Determine the (x, y) coordinate at the center of the cell enclosing the given text.  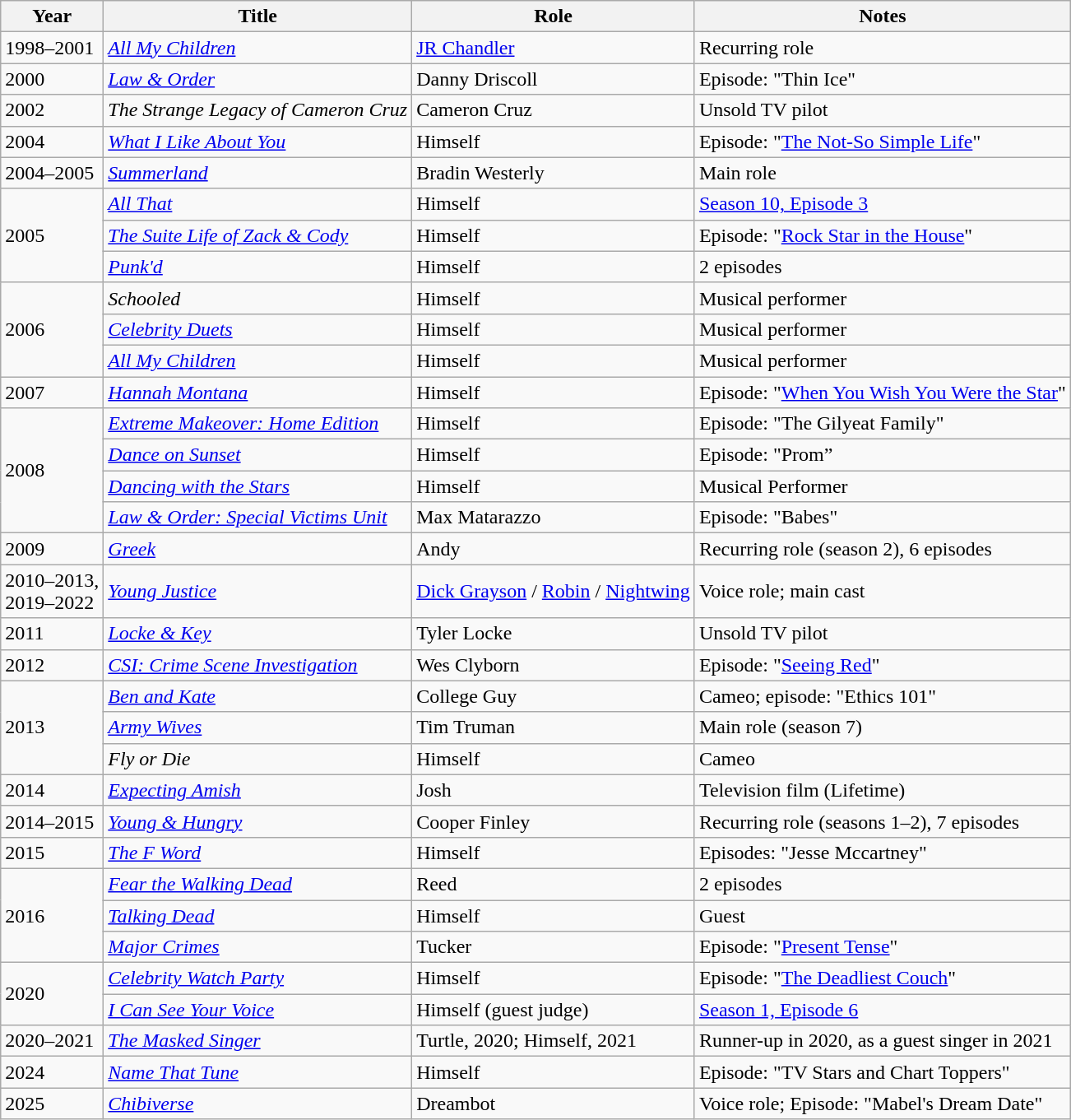
Locke & Key (258, 634)
Law & Order: Special Victims Unit (258, 518)
Young Justice (258, 591)
2002 (53, 110)
Dick Grayson / Robin / Nightwing (554, 591)
Expecting Amish (258, 790)
2005 (53, 235)
2010–2013, 2019–2022 (53, 591)
The Strange Legacy of Cameron Cruz (258, 110)
Season 1, Episode 6 (882, 1010)
1998–2001 (53, 48)
Episodes: "Jesse Mccartney" (882, 853)
Fly or Die (258, 759)
Episode: "The Gilyeat Family" (882, 424)
Greek (258, 549)
What I Like About You (258, 142)
Episode: "TV Stars and Chart Toppers" (882, 1072)
Tim Truman (554, 727)
2016 (53, 915)
Law & Order (258, 79)
2014–2015 (53, 821)
Celebrity Watch Party (258, 978)
Josh (554, 790)
Recurring role (882, 48)
Recurring role (season 2), 6 episodes (882, 549)
Extreme Makeover: Home Edition (258, 424)
Celebrity Duets (258, 329)
2024 (53, 1072)
Guest (882, 916)
2015 (53, 853)
Major Crimes (258, 947)
2013 (53, 727)
Schooled (258, 298)
Year (53, 16)
2020 (53, 994)
Runner-up in 2020, as a guest singer in 2021 (882, 1041)
Cooper Finley (554, 821)
Summerland (258, 173)
Episode: "Prom” (882, 455)
2006 (53, 329)
Recurring role (seasons 1–2), 7 episodes (882, 821)
Main role (882, 173)
2000 (53, 79)
Role (554, 16)
Voice role; main cast (882, 591)
Episode: "Seeing Red" (882, 665)
2009 (53, 549)
2014 (53, 790)
Episode: "Babes" (882, 518)
Title (258, 16)
Hannah Montana (258, 393)
The F Word (258, 853)
Dreambot (554, 1104)
Young & Hungry (258, 821)
The Suite Life of Zack & Cody (258, 235)
Army Wives (258, 727)
Episode: "The Deadliest Couch" (882, 978)
Andy (554, 549)
2004 (53, 142)
Wes Clyborn (554, 665)
Cameo (882, 759)
Tucker (554, 947)
Episode: "Present Tense" (882, 947)
Ben and Kate (258, 696)
2008 (53, 471)
Dance on Sunset (258, 455)
2011 (53, 634)
Tyler Locke (554, 634)
Episode: "Thin Ice" (882, 79)
Musical Performer (882, 486)
Himself (guest judge) (554, 1010)
Voice role; Episode: "Mabel's Dream Date" (882, 1104)
The Masked Singer (258, 1041)
Danny Driscoll (554, 79)
2007 (53, 393)
Name That Tune (258, 1072)
2012 (53, 665)
Episode: "The Not-So Simple Life" (882, 142)
Talking Dead (258, 916)
Television film (Lifetime) (882, 790)
All That (258, 204)
Turtle, 2020; Himself, 2021 (554, 1041)
Bradin Westerly (554, 173)
Max Matarazzo (554, 518)
2004–2005 (53, 173)
2020–2021 (53, 1041)
College Guy (554, 696)
Season 10, Episode 3 (882, 204)
Cameo; episode: "Ethics 101" (882, 696)
Chibiverse (258, 1104)
Main role (season 7) (882, 727)
Reed (554, 884)
Cameron Cruz (554, 110)
Dancing with the Stars (258, 486)
Episode: "When You Wish You Were the Star" (882, 393)
Punk'd (258, 267)
Notes (882, 16)
Fear the Walking Dead (258, 884)
I Can See Your Voice (258, 1010)
Episode: "Rock Star in the House" (882, 235)
JR Chandler (554, 48)
CSI: Crime Scene Investigation (258, 665)
2025 (53, 1104)
